Provide the [X, Y] coordinate of the cell's center where the given text is located.  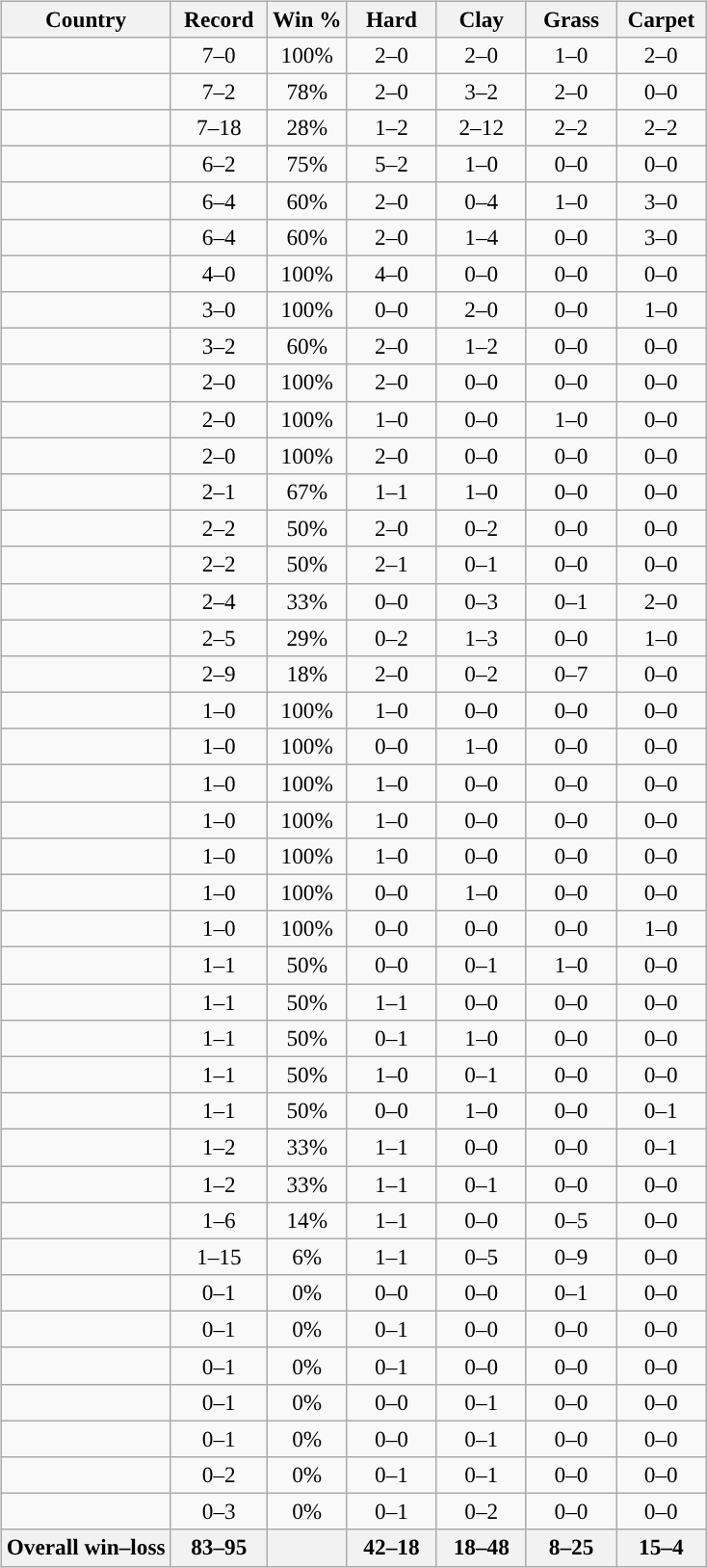
29% [307, 638]
18–48 [482, 1548]
0–9 [570, 1257]
67% [307, 492]
Overall win–loss [86, 1548]
18% [307, 675]
42–18 [391, 1548]
2–9 [220, 675]
Record [220, 19]
0–7 [570, 675]
7–0 [220, 55]
1–4 [482, 237]
8–25 [570, 1548]
83–95 [220, 1548]
2–4 [220, 601]
Carpet [661, 19]
75% [307, 165]
2–5 [220, 638]
7–2 [220, 92]
14% [307, 1220]
2–12 [482, 128]
6–2 [220, 165]
0–4 [482, 200]
1–15 [220, 1257]
Win % [307, 19]
78% [307, 92]
Country [86, 19]
1–3 [482, 638]
Grass [570, 19]
Hard [391, 19]
5–2 [391, 165]
1–6 [220, 1220]
7–18 [220, 128]
6% [307, 1257]
28% [307, 128]
Clay [482, 19]
15–4 [661, 1548]
